For the text-containing cell, return its midpoint in [X, Y] coordinate format. 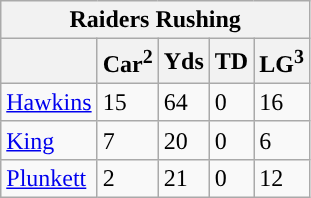
Hawkins [49, 102]
15 [128, 102]
TD [231, 62]
Yds [184, 62]
Plunkett [49, 178]
Raiders Rushing [156, 20]
King [49, 140]
20 [184, 140]
7 [128, 140]
LG3 [282, 62]
64 [184, 102]
21 [184, 178]
6 [282, 140]
12 [282, 178]
Car2 [128, 62]
16 [282, 102]
2 [128, 178]
